Detect which cell encompasses the target text, then output its [X, Y] center coordinate. 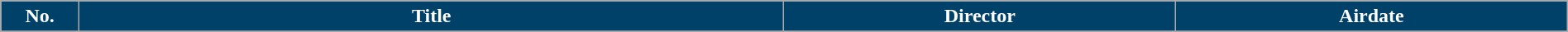
Title [432, 16]
No. [40, 16]
Director [980, 16]
Airdate [1372, 16]
